For the text-containing cell, return its midpoint in [x, y] coordinate format. 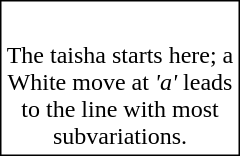
The taisha starts here; a White move at 'a' leads to the line with most subvariations. [120, 96]
